Identify which cell holds the provided text, then report its [X, Y] central coordinate. 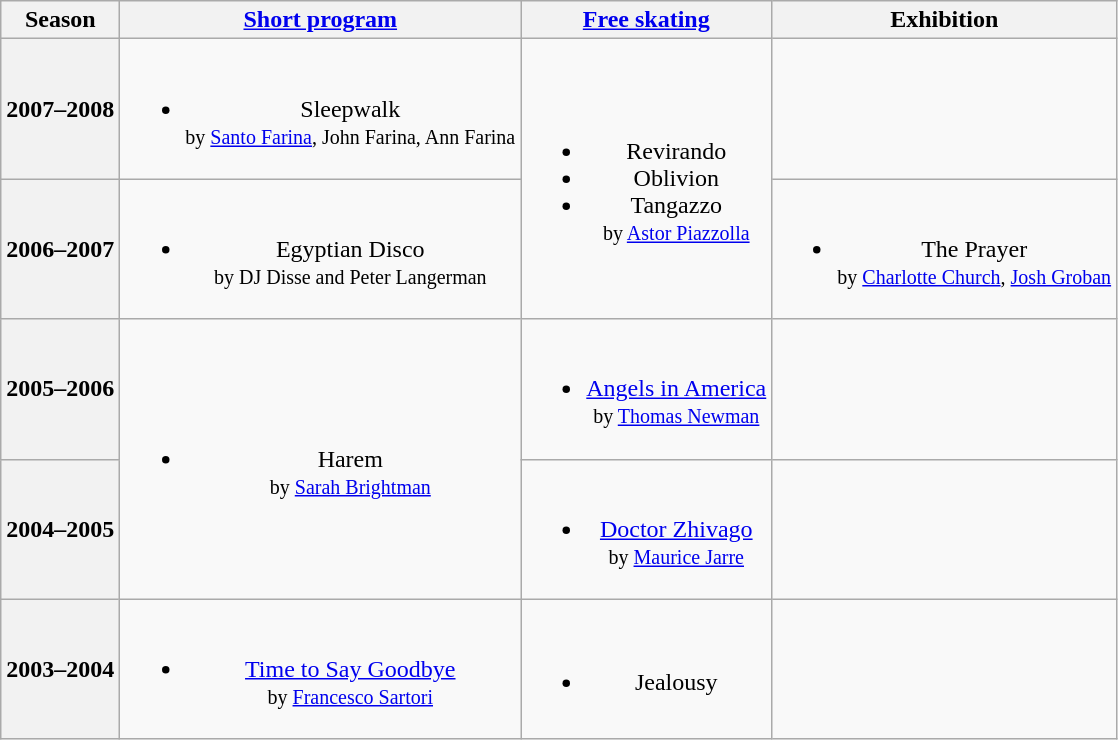
Exhibition [944, 20]
Time to Say Goodbye by Francesco Sartori [320, 669]
Season [60, 20]
Harem by Sarah Brightman [320, 459]
Free skating [646, 20]
Egyptian Disco by DJ Disse and Peter Langerman [320, 249]
RevirandoOblivionTangazzo by Astor Piazzolla [646, 179]
Short program [320, 20]
2007–2008 [60, 109]
Sleepwalk by Santo Farina, John Farina, Ann Farina [320, 109]
Jealousy [646, 669]
2005–2006 [60, 389]
Angels in America by Thomas Newman [646, 389]
2004–2005 [60, 529]
The Prayer by Charlotte Church, Josh Groban [944, 249]
2003–2004 [60, 669]
Doctor Zhivago by Maurice Jarre [646, 529]
2006–2007 [60, 249]
